Detect which cell encompasses the target text, then output its (x, y) center coordinate. 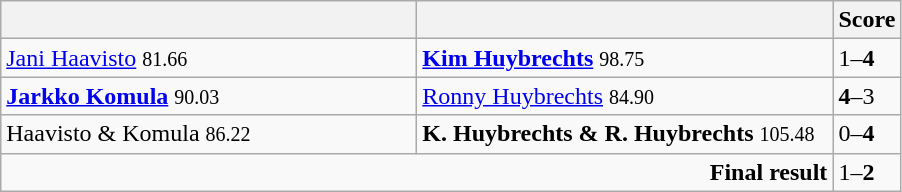
Jani Haavisto 81.66 (209, 58)
0–4 (867, 134)
Haavisto & Komula 86.22 (209, 134)
Ronny Huybrechts 84.90 (625, 96)
Final result (417, 172)
Kim Huybrechts 98.75 (625, 58)
Jarkko Komula 90.03 (209, 96)
K. Huybrechts & R. Huybrechts 105.48 (625, 134)
4–3 (867, 96)
1–2 (867, 172)
1–4 (867, 58)
Score (867, 20)
